Detect which cell encompasses the target text, then output its (X, Y) center coordinate. 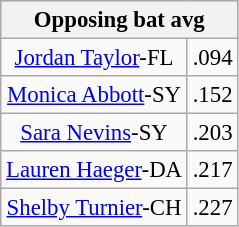
Jordan Taylor-FL (94, 58)
.217 (212, 170)
Shelby Turnier-CH (94, 208)
Monica Abbott-SY (94, 95)
.152 (212, 95)
.227 (212, 208)
.203 (212, 133)
Sara Nevins-SY (94, 133)
Opposing bat avg (120, 20)
Lauren Haeger-DA (94, 170)
.094 (212, 58)
